Pinpoint the cell where the given text exists, returning its (x, y) midpoint coordinate. 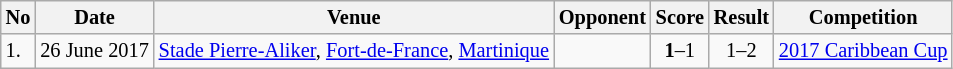
Venue (354, 17)
Competition (863, 17)
Opponent (602, 17)
2017 Caribbean Cup (863, 51)
Result (742, 17)
1. (18, 51)
1–1 (680, 51)
1–2 (742, 51)
Stade Pierre-Aliker, Fort-de-France, Martinique (354, 51)
Date (94, 17)
No (18, 17)
26 June 2017 (94, 51)
Score (680, 17)
